Find where the given text appears and provide that cell's center as [x, y] coordinate. 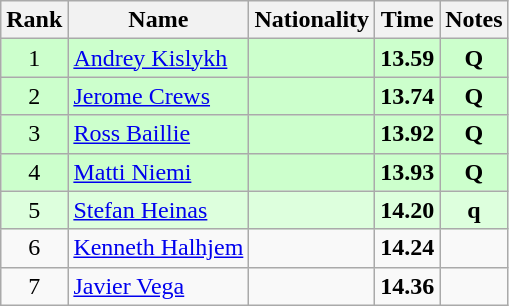
14.20 [408, 210]
Name [158, 20]
Jerome Crews [158, 96]
13.93 [408, 172]
5 [34, 210]
2 [34, 96]
3 [34, 134]
7 [34, 286]
4 [34, 172]
13.92 [408, 134]
Time [408, 20]
13.74 [408, 96]
Stefan Heinas [158, 210]
Kenneth Halhjem [158, 248]
Matti Niemi [158, 172]
1 [34, 58]
Notes [474, 20]
Rank [34, 20]
13.59 [408, 58]
q [474, 210]
Ross Baillie [158, 134]
Andrey Kislykh [158, 58]
14.36 [408, 286]
14.24 [408, 248]
Javier Vega [158, 286]
6 [34, 248]
Nationality [312, 20]
